Detect which cell encompasses the target text, then output its [X, Y] center coordinate. 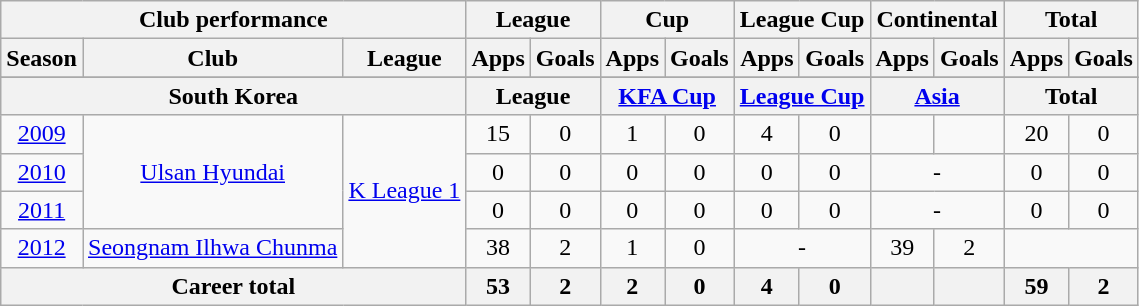
Club [212, 58]
Career total [234, 286]
2012 [42, 248]
Continental [937, 20]
South Korea [234, 96]
2011 [42, 210]
K League 1 [404, 191]
53 [498, 286]
2010 [42, 172]
59 [1036, 286]
Club performance [234, 20]
Seongnam Ilhwa Chunma [212, 248]
38 [498, 248]
20 [1036, 134]
KFA Cup [667, 96]
Season [42, 58]
Asia [937, 96]
Cup [667, 20]
15 [498, 134]
2009 [42, 134]
39 [902, 248]
Ulsan Hyundai [212, 172]
